Capture the cell that displays the provided text and extract its (X, Y) central coordinate. 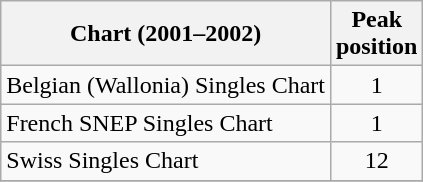
Chart (2001–2002) (166, 34)
Belgian (Wallonia) Singles Chart (166, 85)
Peakposition (376, 34)
French SNEP Singles Chart (166, 123)
12 (376, 161)
Swiss Singles Chart (166, 161)
